Extract the [X, Y] coordinate from the center of the cell holding the provided text.  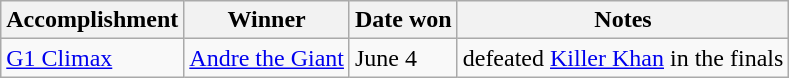
Date won [403, 20]
Accomplishment [92, 20]
Winner [267, 20]
defeated Killer Khan in the finals [623, 58]
G1 Climax [92, 58]
Notes [623, 20]
June 4 [403, 58]
Andre the Giant [267, 58]
